Identify which cell holds the provided text, then report its (x, y) central coordinate. 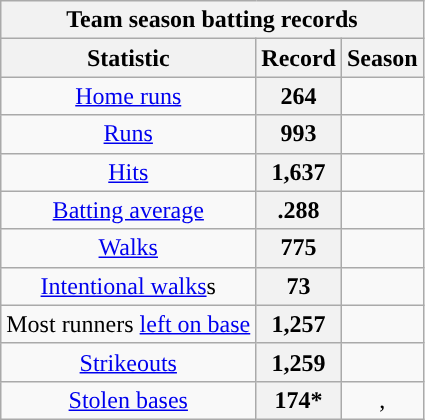
Record (299, 58)
775 (299, 248)
174* (299, 400)
1,637 (299, 172)
1,257 (299, 324)
Hits (128, 172)
.288 (299, 210)
Runs (128, 134)
Statistic (128, 58)
Intentional walkss (128, 286)
Home runs (128, 96)
73 (299, 286)
, (382, 400)
Team season batting records (212, 20)
264 (299, 96)
993 (299, 134)
Strikeouts (128, 362)
Stolen bases (128, 400)
Batting average (128, 210)
Walks (128, 248)
Most runners left on base (128, 324)
1,259 (299, 362)
Season (382, 58)
